Find where the given text appears and provide that cell's center as (X, Y) coordinate. 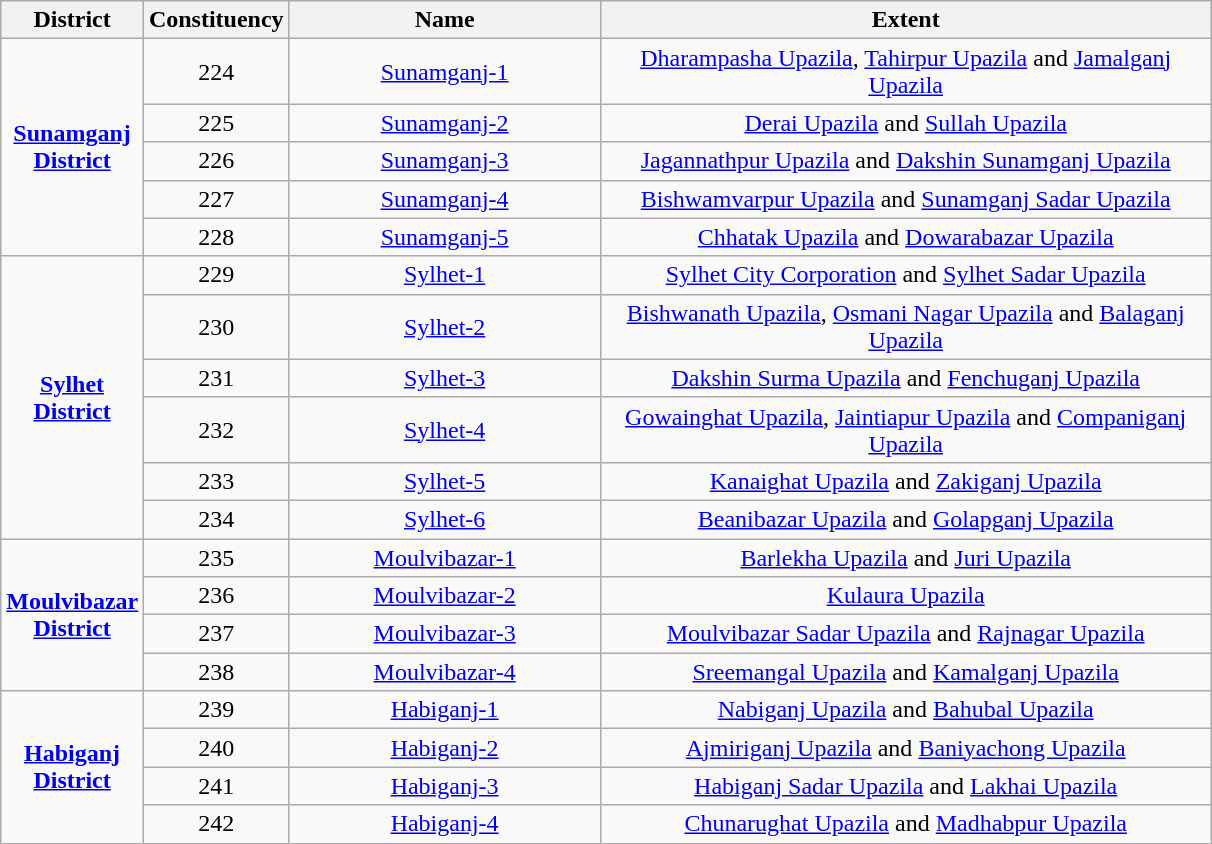
230 (216, 326)
237 (216, 634)
Dharampasha Upazila, Tahirpur Upazila and Jamalganj Upazila (906, 72)
Habiganj-3 (444, 786)
Beanibazar Upazila and Golapganj Upazila (906, 519)
Sylhet-3 (444, 378)
225 (216, 123)
227 (216, 199)
226 (216, 161)
Moulvibazar Sadar Upazila and Rajnagar Upazila (906, 634)
Sylhet-6 (444, 519)
Habiganj-4 (444, 824)
Extent (906, 20)
Chhatak Upazila and Dowarabazar Upazila (906, 237)
Moulvibazar-4 (444, 672)
Ajmiriganj Upazila and Baniyachong Upazila (906, 748)
Jagannathpur Upazila and Dakshin Sunamganj Upazila (906, 161)
Habiganj-1 (444, 710)
236 (216, 596)
Barlekha Upazila and Juri Upazila (906, 557)
Sunamganj-4 (444, 199)
Sunamganj-1 (444, 72)
Dakshin Surma Upazila and Fenchuganj Upazila (906, 378)
238 (216, 672)
Habiganj Sadar Upazila and Lakhai Upazila (906, 786)
Moulvibazar-2 (444, 596)
239 (216, 710)
Moulvibazar District (72, 614)
232 (216, 430)
Sunamganj-3 (444, 161)
224 (216, 72)
229 (216, 275)
Sylhet-4 (444, 430)
Sylhet-2 (444, 326)
Kulaura Upazila (906, 596)
Sylhet-5 (444, 481)
Gowainghat Upazila, Jaintiapur Upazila and Companiganj Upazila (906, 430)
Sylhet-1 (444, 275)
Habiganj District (72, 767)
Moulvibazar-1 (444, 557)
Sunamganj-2 (444, 123)
Sunamganj-5 (444, 237)
235 (216, 557)
Sylhet District (72, 397)
241 (216, 786)
Derai Upazila and Sullah Upazila (906, 123)
233 (216, 481)
231 (216, 378)
Sreemangal Upazila and Kamalganj Upazila (906, 672)
Chunarughat Upazila and Madhabpur Upazila (906, 824)
Name (444, 20)
Sylhet City Corporation and Sylhet Sadar Upazila (906, 275)
Sunamganj District (72, 148)
234 (216, 519)
Bishwanath Upazila, Osmani Nagar Upazila and Balaganj Upazila (906, 326)
240 (216, 748)
Moulvibazar-3 (444, 634)
District (72, 20)
Bishwamvarpur Upazila and Sunamganj Sadar Upazila (906, 199)
242 (216, 824)
Kanaighat Upazila and Zakiganj Upazila (906, 481)
Nabiganj Upazila and Bahubal Upazila (906, 710)
228 (216, 237)
Constituency (216, 20)
Habiganj-2 (444, 748)
